For the text-containing cell, return its midpoint in [x, y] coordinate format. 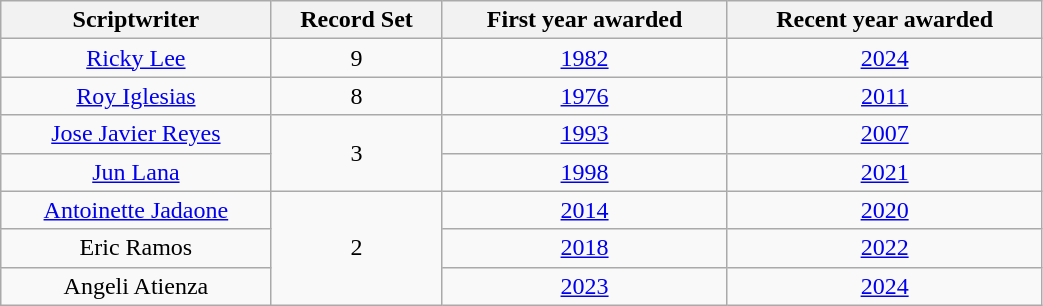
Scriptwriter [136, 20]
2 [356, 248]
Jose Javier Reyes [136, 134]
Roy Iglesias [136, 96]
Eric Ramos [136, 248]
2018 [584, 248]
First year awarded [584, 20]
2011 [884, 96]
1982 [584, 58]
Antoinette Jadaone [136, 210]
2014 [584, 210]
3 [356, 153]
Record Set [356, 20]
2021 [884, 172]
1993 [584, 134]
2023 [584, 286]
Recent year awarded [884, 20]
2022 [884, 248]
Jun Lana [136, 172]
2007 [884, 134]
2020 [884, 210]
1998 [584, 172]
1976 [584, 96]
8 [356, 96]
Angeli Atienza [136, 286]
Ricky Lee [136, 58]
9 [356, 58]
